Provide the (x, y) coordinate of the cell's center where the given text is located.  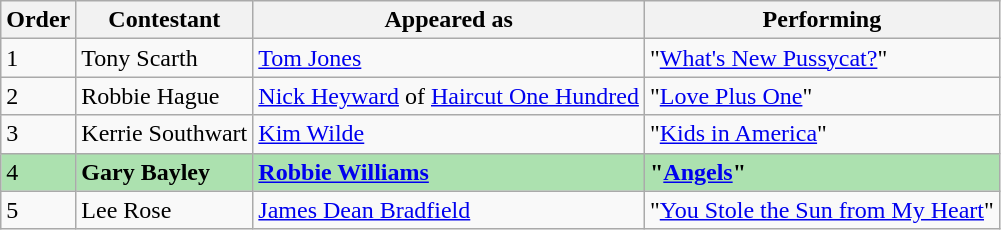
Gary Bayley (164, 172)
"Kids in America" (822, 134)
Kim Wilde (449, 134)
"Love Plus One" (822, 96)
Tom Jones (449, 58)
"What's New Pussycat?" (822, 58)
5 (38, 210)
Lee Rose (164, 210)
3 (38, 134)
"You Stole the Sun from My Heart" (822, 210)
2 (38, 96)
1 (38, 58)
"Angels" (822, 172)
4 (38, 172)
Order (38, 20)
Robbie Hague (164, 96)
Appeared as (449, 20)
Performing (822, 20)
James Dean Bradfield (449, 210)
Robbie Williams (449, 172)
Nick Heyward of Haircut One Hundred (449, 96)
Tony Scarth (164, 58)
Contestant (164, 20)
Kerrie Southwart (164, 134)
